From the cell containing the given text, extract its center point as [x, y] coordinate. 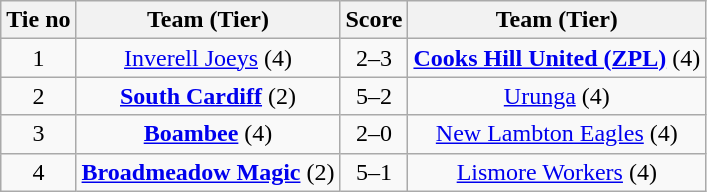
South Cardiff (2) [208, 96]
Lismore Workers (4) [557, 172]
2–0 [374, 134]
2–3 [374, 58]
4 [38, 172]
Tie no [38, 20]
Cooks Hill United (ZPL) (4) [557, 58]
New Lambton Eagles (4) [557, 134]
5–1 [374, 172]
1 [38, 58]
Inverell Joeys (4) [208, 58]
Score [374, 20]
3 [38, 134]
Boambee (4) [208, 134]
5–2 [374, 96]
2 [38, 96]
Broadmeadow Magic (2) [208, 172]
Urunga (4) [557, 96]
